Pinpoint the cell where the given text exists, returning its [x, y] midpoint coordinate. 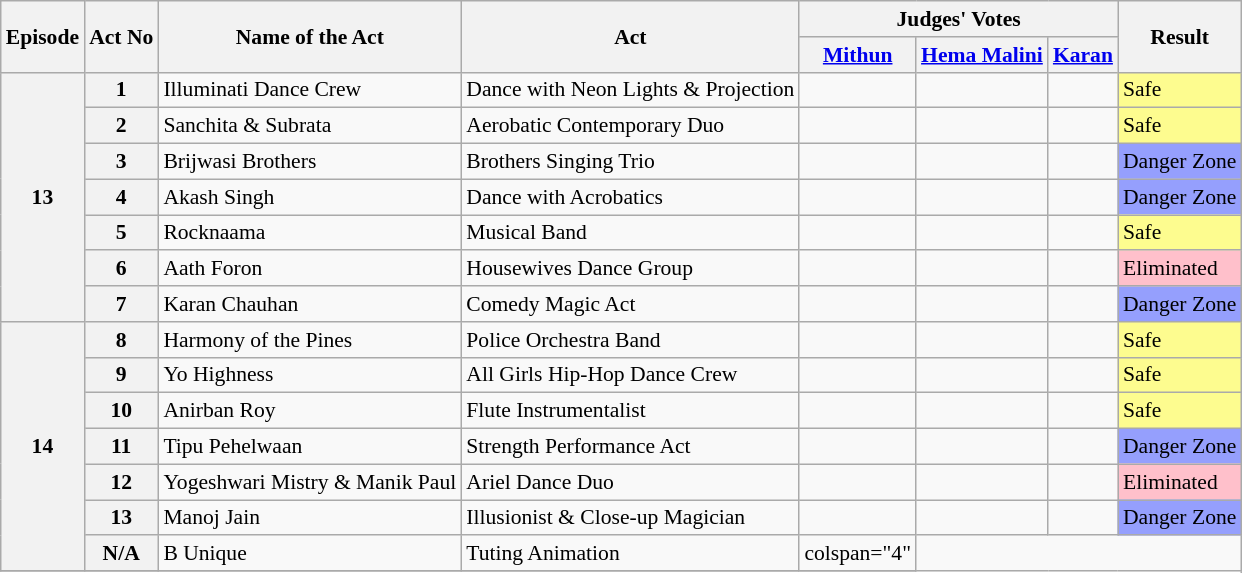
Karan [1083, 55]
Yogeshwari Mistry & Manik Paul [310, 482]
Tipu Pehelwaan [310, 447]
Ariel Dance Duo [630, 482]
Hema Malini [982, 55]
Harmony of the Pines [310, 340]
Housewives Dance Group [630, 269]
5 [121, 233]
1 [121, 90]
Name of the Act [310, 36]
11 [121, 447]
Strength Performance Act [630, 447]
8 [121, 340]
Episode [42, 36]
2 [121, 126]
Result [1180, 36]
Akash Singh [310, 197]
Tuting Animation [630, 554]
Act No [121, 36]
3 [121, 162]
colspan="4" [858, 554]
Musical Band [630, 233]
Anirban Roy [310, 411]
Police Orchestra Band [630, 340]
Judges' Votes [958, 19]
Illuminati Dance Crew [310, 90]
All Girls Hip-Hop Dance Crew [630, 375]
7 [121, 304]
6 [121, 269]
Comedy Magic Act [630, 304]
14 [42, 446]
Mithun [858, 55]
Yo Highness [310, 375]
Brothers Singing Trio [630, 162]
9 [121, 375]
4 [121, 197]
Dance with Acrobatics [630, 197]
Flute Instrumentalist [630, 411]
Act [630, 36]
12 [121, 482]
Rocknaama [310, 233]
Dance with Neon Lights & Projection [630, 90]
Illusionist & Close-up Magician [630, 518]
B Unique [310, 554]
Aerobatic Contemporary Duo [630, 126]
Sanchita & Subrata [310, 126]
Karan Chauhan [310, 304]
Brijwasi Brothers [310, 162]
10 [121, 411]
N/A [121, 554]
Manoj Jain [310, 518]
Aath Foron [310, 269]
